Detect which cell encompasses the target text, then output its (X, Y) center coordinate. 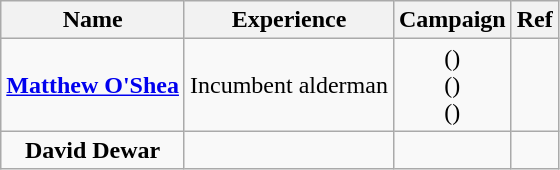
()()() (452, 85)
Campaign (452, 20)
David Dewar (93, 150)
Incumbent alderman (288, 85)
Matthew O'Shea (93, 85)
Experience (288, 20)
Ref (534, 20)
Name (93, 20)
